Detect which cell encompasses the target text, then output its (X, Y) center coordinate. 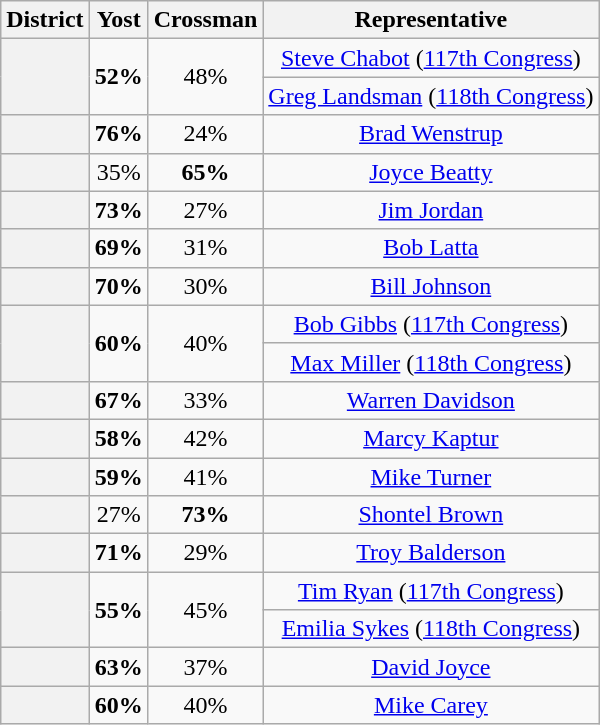
76% (118, 134)
Joyce Beatty (431, 172)
Tim Ryan (117th Congress) (431, 591)
59% (118, 477)
58% (118, 438)
31% (206, 248)
Bob Latta (431, 248)
55% (118, 610)
Troy Balderson (431, 553)
Marcy Kaptur (431, 438)
David Joyce (431, 667)
42% (206, 438)
Steve Chabot (117th Congress) (431, 58)
Greg Landsman (118th Congress) (431, 96)
63% (118, 667)
35% (118, 172)
Warren Davidson (431, 400)
Mike Carey (431, 705)
69% (118, 248)
Bill Johnson (431, 286)
37% (206, 667)
67% (118, 400)
Brad Wenstrup (431, 134)
Bob Gibbs (117th Congress) (431, 324)
52% (118, 77)
71% (118, 553)
30% (206, 286)
Representative (431, 20)
Crossman (206, 20)
Jim Jordan (431, 210)
29% (206, 553)
Yost (118, 20)
Mike Turner (431, 477)
District (45, 20)
70% (118, 286)
41% (206, 477)
Shontel Brown (431, 515)
Max Miller (118th Congress) (431, 362)
45% (206, 610)
65% (206, 172)
24% (206, 134)
Emilia Sykes (118th Congress) (431, 629)
48% (206, 77)
33% (206, 400)
